Provide the (X, Y) coordinate of the cell's center where the given text is located.  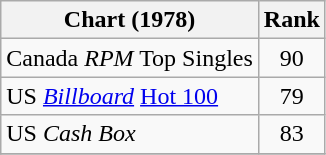
US Billboard Hot 100 (130, 96)
US Cash Box (130, 134)
83 (292, 134)
Chart (1978) (130, 20)
Canada RPM Top Singles (130, 58)
Rank (292, 20)
90 (292, 58)
79 (292, 96)
